Identify which cell holds the provided text, then report its [x, y] central coordinate. 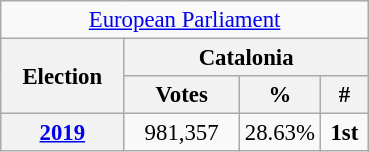
1st [344, 133]
2019 [62, 133]
Catalonia [246, 58]
# [344, 95]
Votes [182, 95]
European Parliament [185, 20]
28.63% [280, 133]
Election [62, 76]
981,357 [182, 133]
% [280, 95]
